Return the (x, y) coordinate for the center point of the cell that contains the specified text.  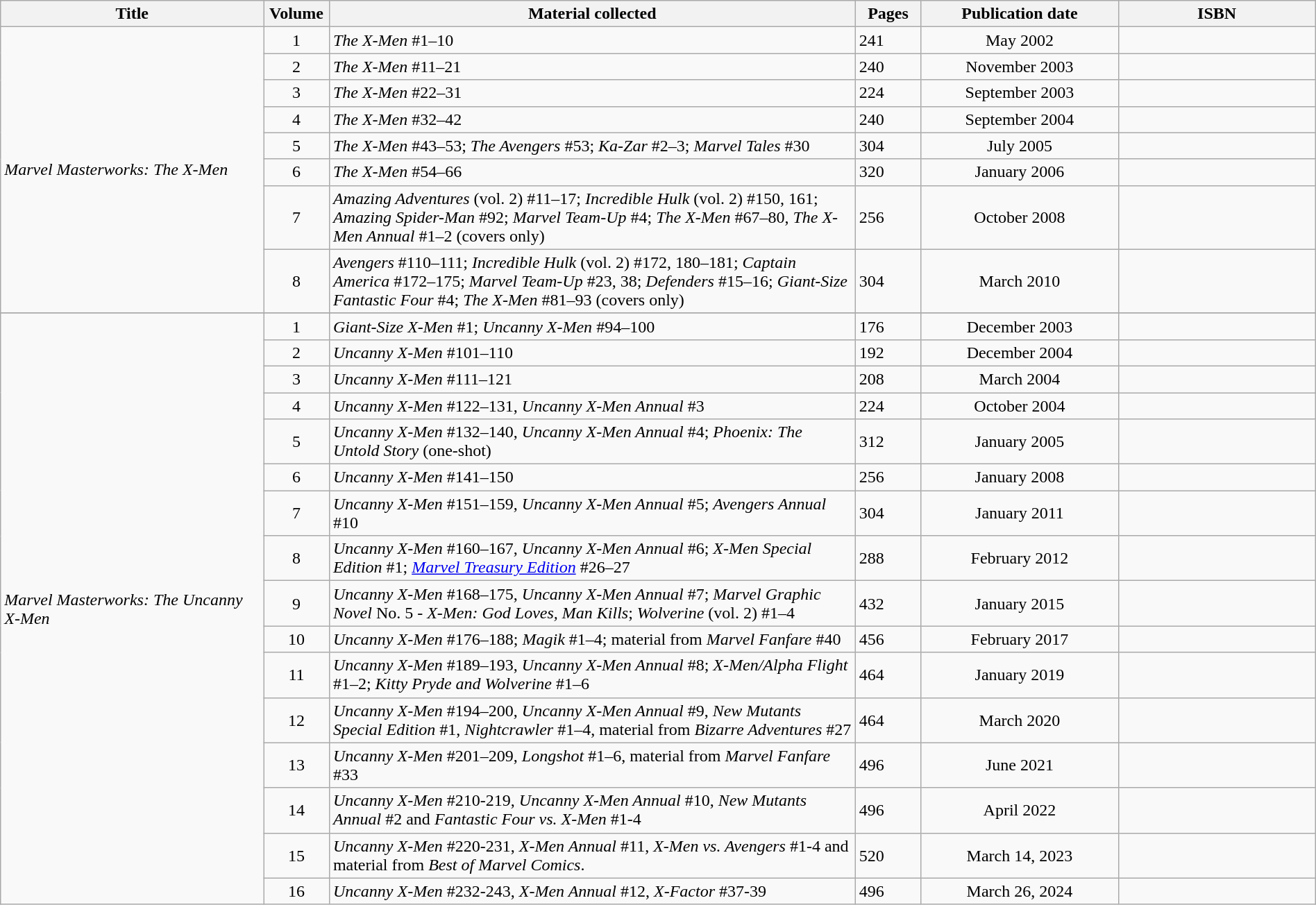
January 2005 (1020, 441)
312 (888, 441)
Uncanny X-Men #189–193, Uncanny X-Men Annual #8; X-Men/Alpha Flight #1–2; Kitty Pryde and Wolverine #1–6 (592, 675)
May 2002 (1020, 40)
February 2017 (1020, 639)
June 2021 (1020, 765)
176 (888, 326)
Publication date (1020, 14)
January 2019 (1020, 675)
November 2003 (1020, 67)
July 2005 (1020, 146)
Uncanny X-Men #232-243, X-Men Annual #12, X-Factor #37-39 (592, 891)
11 (297, 675)
ISBN (1217, 14)
Uncanny X-Men #132–140, Uncanny X-Men Annual #4; Phoenix: The Untold Story (one-shot) (592, 441)
Giant-Size X-Men #1; Uncanny X-Men #94–100 (592, 326)
September 2004 (1020, 119)
Uncanny X-Men #101–110 (592, 353)
Uncanny X-Men #194–200, Uncanny X-Men Annual #9, New Mutants Special Edition #1, Nightcrawler #1–4, material from Bizarre Adventures #27 (592, 720)
December 2003 (1020, 326)
The X-Men #1–10 (592, 40)
January 2011 (1020, 514)
Uncanny X-Men #111–121 (592, 379)
320 (888, 172)
9 (297, 604)
10 (297, 639)
208 (888, 379)
March 2010 (1020, 281)
192 (888, 353)
Marvel Masterworks: The Uncanny X-Men (132, 609)
The X-Men #22–31 (592, 93)
Uncanny X-Men #220-231, X-Men Annual #11, X-Men vs. Avengers #1-4 and material from Best of Marvel Comics. (592, 855)
Uncanny X-Men #176–188; Magik #1–4; material from Marvel Fanfare #40 (592, 639)
16 (297, 891)
December 2004 (1020, 353)
Marvel Masterworks: The X-Men (132, 170)
520 (888, 855)
September 2003 (1020, 93)
Uncanny X-Men #151–159, Uncanny X-Men Annual #5; Avengers Annual #10 (592, 514)
Volume (297, 14)
Pages (888, 14)
March 2020 (1020, 720)
Uncanny X-Men #160–167, Uncanny X-Men Annual #6; X-Men Special Edition #1; Marvel Treasury Edition #26–27 (592, 558)
Uncanny X-Men #201–209, Longshot #1–6, material from Marvel Fanfare #33 (592, 765)
February 2012 (1020, 558)
The X-Men #11–21 (592, 67)
Title (132, 14)
288 (888, 558)
Uncanny X-Men #168–175, Uncanny X-Men Annual #7; Marvel Graphic Novel No. 5 - X-Men: God Loves, Man Kills; Wolverine (vol. 2) #1–4 (592, 604)
March 26, 2024 (1020, 891)
January 2006 (1020, 172)
October 2008 (1020, 217)
Uncanny X-Men #122–131, Uncanny X-Men Annual #3 (592, 406)
March 14, 2023 (1020, 855)
January 2015 (1020, 604)
The X-Men #54–66 (592, 172)
15 (297, 855)
456 (888, 639)
14 (297, 811)
Material collected (592, 14)
January 2008 (1020, 477)
13 (297, 765)
March 2004 (1020, 379)
Uncanny X-Men #210-219, Uncanny X-Men Annual #10, New Mutants Annual #2 and Fantastic Four vs. X-Men #1-4 (592, 811)
432 (888, 604)
April 2022 (1020, 811)
The X-Men #32–42 (592, 119)
Uncanny X-Men #141–150 (592, 477)
12 (297, 720)
The X-Men #43–53; The Avengers #53; Ka-Zar #2–3; Marvel Tales #30 (592, 146)
241 (888, 40)
October 2004 (1020, 406)
